Determine the (X, Y) coordinate at the center of the cell enclosing the given text.  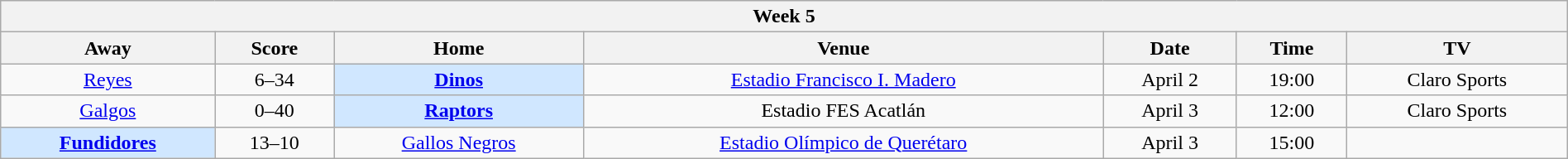
19:00 (1292, 79)
Score (275, 48)
12:00 (1292, 111)
Fundidores (108, 142)
15:00 (1292, 142)
Reyes (108, 79)
Dinos (459, 79)
Estadio FES Acatlán (844, 111)
Home (459, 48)
Galgos (108, 111)
Raptors (459, 111)
13–10 (275, 142)
Away (108, 48)
Estadio Olímpico de Querétaro (844, 142)
Date (1169, 48)
6–34 (275, 79)
April 2 (1169, 79)
Venue (844, 48)
Week 5 (784, 17)
Time (1292, 48)
TV (1457, 48)
0–40 (275, 111)
Estadio Francisco I. Madero (844, 79)
Gallos Negros (459, 142)
